Find where the given text appears and provide that cell's center as (x, y) coordinate. 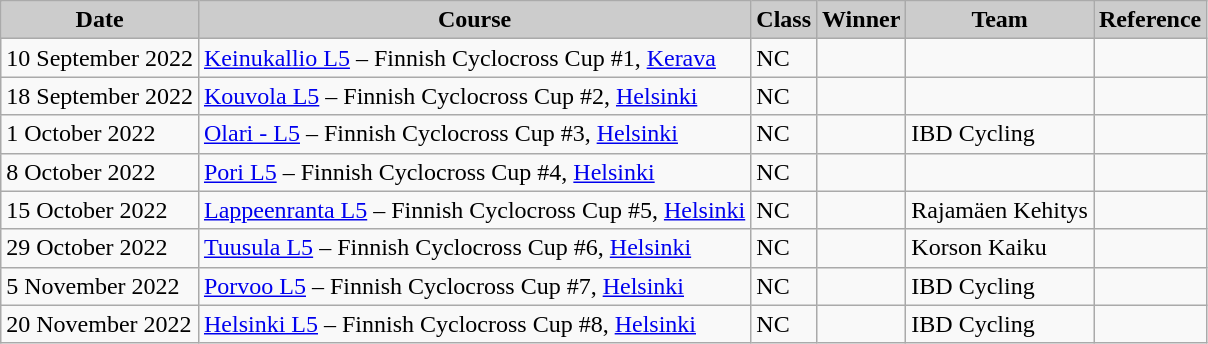
Rajamäen Kehitys (1000, 210)
Keinukallio L5 – Finnish Cyclocross Cup #1, Kerava (474, 58)
Porvoo L5 – Finnish Cyclocross Cup #7, Helsinki (474, 286)
Helsinki L5 – Finnish Cyclocross Cup #8, Helsinki (474, 324)
8 October 2022 (100, 172)
Team (1000, 20)
Class (784, 20)
Kouvola L5 – Finnish Cyclocross Cup #2, Helsinki (474, 96)
Lappeenranta L5 – Finnish Cyclocross Cup #5, Helsinki (474, 210)
Korson Kaiku (1000, 248)
10 September 2022 (100, 58)
Pori L5 – Finnish Cyclocross Cup #4, Helsinki (474, 172)
Olari - L5 – Finnish Cyclocross Cup #3, Helsinki (474, 134)
5 November 2022 (100, 286)
Date (100, 20)
20 November 2022 (100, 324)
Course (474, 20)
Winner (862, 20)
15 October 2022 (100, 210)
18 September 2022 (100, 96)
Reference (1150, 20)
29 October 2022 (100, 248)
1 October 2022 (100, 134)
Tuusula L5 – Finnish Cyclocross Cup #6, Helsinki (474, 248)
